Extract the [X, Y] coordinate from the center of the cell holding the provided text.  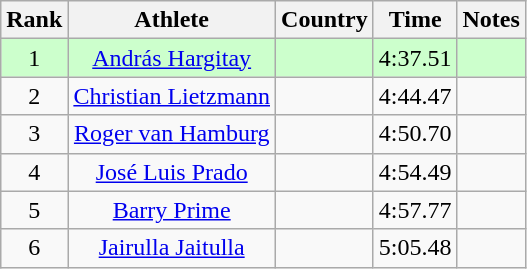
5:05.48 [415, 248]
4:37.51 [415, 58]
5 [34, 210]
Barry Prime [172, 210]
1 [34, 58]
Athlete [172, 20]
4:54.49 [415, 172]
Christian Lietzmann [172, 96]
4:50.70 [415, 134]
3 [34, 134]
Roger van Hamburg [172, 134]
Time [415, 20]
András Hargitay [172, 58]
4:57.77 [415, 210]
Jairulla Jaitulla [172, 248]
Notes [491, 20]
6 [34, 248]
Country [325, 20]
4:44.47 [415, 96]
José Luis Prado [172, 172]
2 [34, 96]
4 [34, 172]
Rank [34, 20]
